Return [x, y] of the center of cell containing provided text 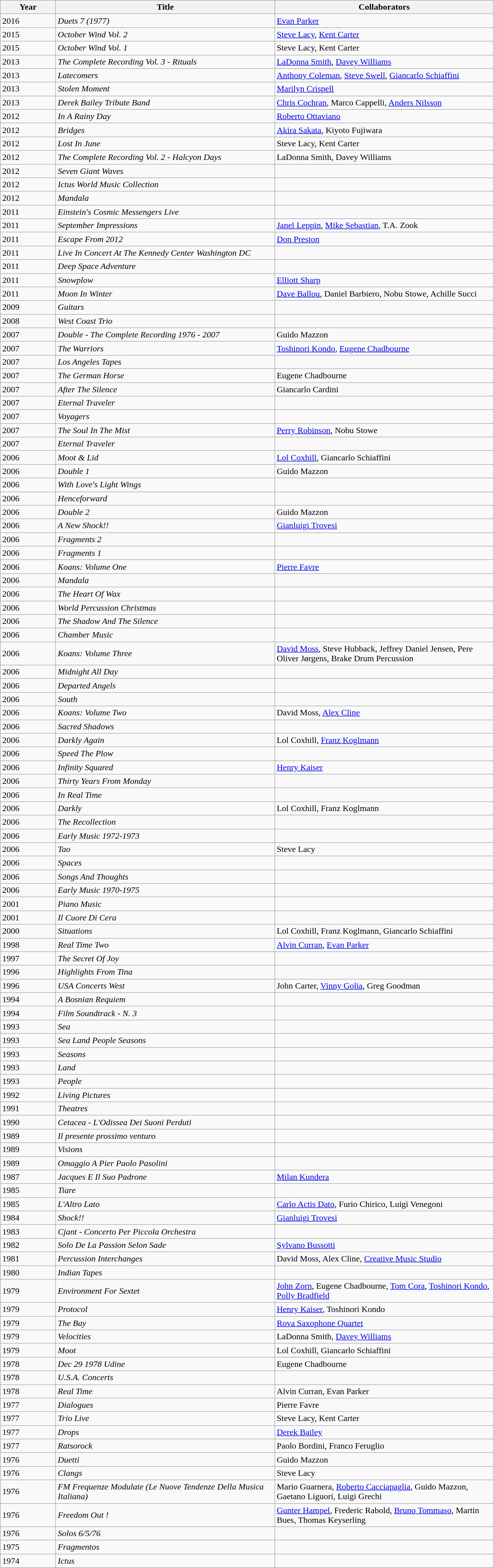
Koans: Volume Three [166, 653]
USA Concerts West [166, 986]
Seasons [166, 1054]
Derek Bailey [384, 1432]
Paolo Bordini, Franco Feruglio [384, 1446]
1975 [28, 1547]
Janel Leppin, Mike Sebastian, T.A. Zook [384, 226]
Real Time [166, 1391]
Jacques E Il Suo Padrone [166, 1177]
Living Pictures [166, 1095]
Theatres [166, 1109]
The Soul In The Mist [166, 430]
Speed The Plow [166, 754]
Anthony Coleman, Steve Swell, Giancarlo Schiaffini [384, 75]
The Heart Of Wax [166, 594]
Mario Guarnera, Roberto Cacciapaglia, Guido Mazzon, Gaetano Liguori, Luigi Grechi [384, 1492]
Stolen Moment [166, 89]
Cetacea - L'Odissea Dei Suoni Perduti [166, 1122]
Tiare [166, 1190]
Moot & Lid [166, 458]
Early Music 1972-1973 [166, 836]
Elliott Sharp [384, 280]
Roberto Ottaviano [384, 116]
Real Time Two [166, 945]
Marilyn Crispell [384, 89]
Moon In Winter [166, 294]
The Recollection [166, 822]
A Bosnian Requiem [166, 999]
Henry Kaiser [384, 767]
Environment For Sextet [166, 1291]
Darkly [166, 808]
David Moss, Steve Hubback, Jeffrey Daniel Jensen, Pere Oliver Jørgens, Brake Drum Percussion [384, 653]
L'Altro Lato [166, 1204]
David Moss, Alex Cline, Creative Music Studio [384, 1259]
Velocities [166, 1337]
Title [166, 7]
Los Angeles Tapes [166, 362]
1990 [28, 1122]
Lost In June [166, 143]
Fragments 2 [166, 539]
2008 [28, 321]
Rova Saxophone Quartet [384, 1323]
Henry Kaiser, Toshinori Kondo [384, 1309]
Sacred Shadows [166, 726]
Spaces [166, 863]
October Wind Vol. 1 [166, 48]
Fragments 1 [166, 553]
Einstein's Cosmic Messengers Live [166, 212]
Midnight All Day [166, 672]
Indian Tapes [166, 1273]
Situations [166, 931]
Lol Coxhill, Franz Koglmann, Giancarlo Schiaffini [384, 931]
Perry Robinson, Nobu Stowe [384, 430]
Voyagers [166, 417]
Thirty Years From Monday [166, 781]
The Complete Recording Vol. 3 - Rituals [166, 62]
Songs And Thoughts [166, 877]
Year [28, 7]
Double - The Complete Recording 1976 - 2007 [166, 335]
Ictus World Music Collection [166, 185]
Sylvano Bussotti [384, 1245]
October Wind Vol. 2 [166, 34]
2000 [28, 931]
Piano Music [166, 904]
Seven Giant Waves [166, 171]
Carlo Actis Dato, Furio Chirico, Luigi Venegoni [384, 1204]
Latecomers [166, 75]
Darkly Again [166, 740]
Fragmentos [166, 1547]
Snowplow [166, 280]
1981 [28, 1259]
FM Frequenze Modulate (Le Nuove Tendenze Della Musica Italiana) [166, 1492]
Gunter Hampel, Frederic Rabold, Bruno Tommaso, Martin Bues, Thomas Keyserling [384, 1515]
Protocol [166, 1309]
Solo De La Passion Selon Sade [166, 1245]
The Complete Recording Vol. 2 - Halcyon Days [166, 157]
Koans: Volume One [166, 567]
2016 [28, 21]
The Shadow And The Silence [166, 621]
Drops [166, 1432]
Early Music 1970-1975 [166, 890]
Dec 29 1978 Udine [166, 1364]
Duets 7 (1977) [166, 21]
Moot [166, 1350]
Koans: Volume Two [166, 713]
Collaborators [384, 7]
1992 [28, 1095]
David Moss, Alex Cline [384, 713]
Infinity Squared [166, 767]
John Zorn, Eugene Chadbourne, Tom Cora, Toshinori Kondo, Polly Bradfield [384, 1291]
Bridges [166, 130]
September Impressions [166, 226]
Shock!! [166, 1218]
Live In Concert At The Kennedy Center Washington DC [166, 253]
Il Cuore Di Cera [166, 918]
With Love's Light Wings [166, 485]
Sea [166, 1027]
1984 [28, 1218]
After The Silence [166, 389]
In A Rainy Day [166, 116]
Omaggio A Pier Paolo Pasolini [166, 1163]
1997 [28, 958]
1998 [28, 945]
U.S.A. Concerts [166, 1378]
Akira Sakata, Kiyoto Fujiwara [384, 130]
Ratsorock [166, 1446]
Dave Ballou, Daniel Barbiero, Nobu Stowe, Achille Succi [384, 294]
Don Preston [384, 239]
Freedom Out ! [166, 1515]
Tao [166, 849]
The German Horse [166, 375]
Double 2 [166, 512]
Highlights From Tina [166, 972]
Henceforward [166, 498]
Derek Bailey Tribute Band [166, 103]
1980 [28, 1273]
2009 [28, 307]
Percussion Interchanges [166, 1259]
Double 1 [166, 471]
Duetti [166, 1459]
South [166, 699]
Chamber Music [166, 635]
Deep Space Adventure [166, 266]
1974 [28, 1561]
Escape From 2012 [166, 239]
Milan Kundera [384, 1177]
Dialogues [166, 1405]
In Real Time [166, 795]
A New Shock!! [166, 526]
Land [166, 1068]
The Bay [166, 1323]
Departed Angels [166, 686]
People [166, 1081]
West Coast Trio [166, 321]
Giancarlo Cardini [384, 389]
John Carter, Vinny Golia, Greg Goodman [384, 986]
1987 [28, 1177]
Toshinori Kondo, Eugene Chadbourne [384, 348]
The Secret Of Joy [166, 958]
Sea Land People Seasons [166, 1040]
The Warriors [166, 348]
Cjant - Concerto Per Piccola Orchestra [166, 1231]
1991 [28, 1109]
Evan Parker [384, 21]
Chris Cochran, Marco Cappelli, Anders Nilsson [384, 103]
Trio Live [166, 1418]
Guitars [166, 307]
Solos 6/5/76 [166, 1534]
1983 [28, 1231]
World Percussion Christmas [166, 608]
Film Soundtrack - N. 3 [166, 1013]
Clangs [166, 1473]
Visions [166, 1150]
Il presente prossimo venturo [166, 1136]
1982 [28, 1245]
Ictus [166, 1561]
